Search for the cell housing the specified text and yield its (X, Y) center coordinate. 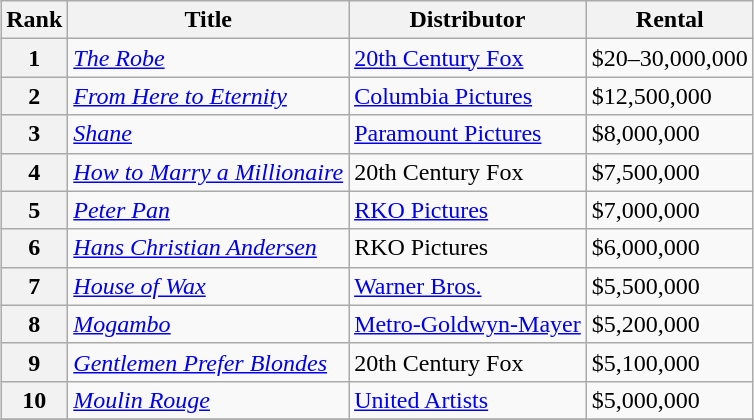
Shane (208, 134)
Rank (34, 20)
$5,500,000 (670, 286)
Moulin Rouge (208, 400)
4 (34, 172)
Rental (670, 20)
Warner Bros. (468, 286)
From Here to Eternity (208, 96)
Paramount Pictures (468, 134)
Distributor (468, 20)
2 (34, 96)
Gentlemen Prefer Blondes (208, 362)
6 (34, 248)
$5,200,000 (670, 324)
7 (34, 286)
8 (34, 324)
9 (34, 362)
$6,000,000 (670, 248)
10 (34, 400)
Title (208, 20)
$5,100,000 (670, 362)
Hans Christian Andersen (208, 248)
$7,000,000 (670, 210)
Mogambo (208, 324)
$8,000,000 (670, 134)
Metro-Goldwyn-Mayer (468, 324)
1 (34, 58)
3 (34, 134)
$12,500,000 (670, 96)
Peter Pan (208, 210)
Columbia Pictures (468, 96)
$20–30,000,000 (670, 58)
United Artists (468, 400)
5 (34, 210)
House of Wax (208, 286)
How to Marry a Millionaire (208, 172)
$5,000,000 (670, 400)
The Robe (208, 58)
$7,500,000 (670, 172)
